For the text-containing cell, return its midpoint in (X, Y) coordinate format. 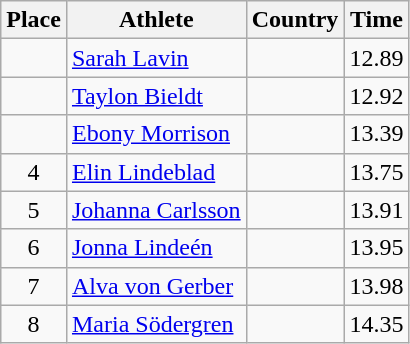
Place (34, 20)
13.91 (376, 210)
13.39 (376, 134)
14.35 (376, 324)
Taylon Bieldt (156, 96)
Ebony Morrison (156, 134)
Time (376, 20)
12.89 (376, 58)
Jonna Lindeén (156, 248)
Johanna Carlsson (156, 210)
Athlete (156, 20)
Alva von Gerber (156, 286)
5 (34, 210)
8 (34, 324)
13.75 (376, 172)
13.98 (376, 286)
7 (34, 286)
Maria Södergren (156, 324)
Country (295, 20)
12.92 (376, 96)
Sarah Lavin (156, 58)
6 (34, 248)
4 (34, 172)
13.95 (376, 248)
Elin Lindeblad (156, 172)
